Locate the cell with the specified text and output its (X, Y) center coordinate. 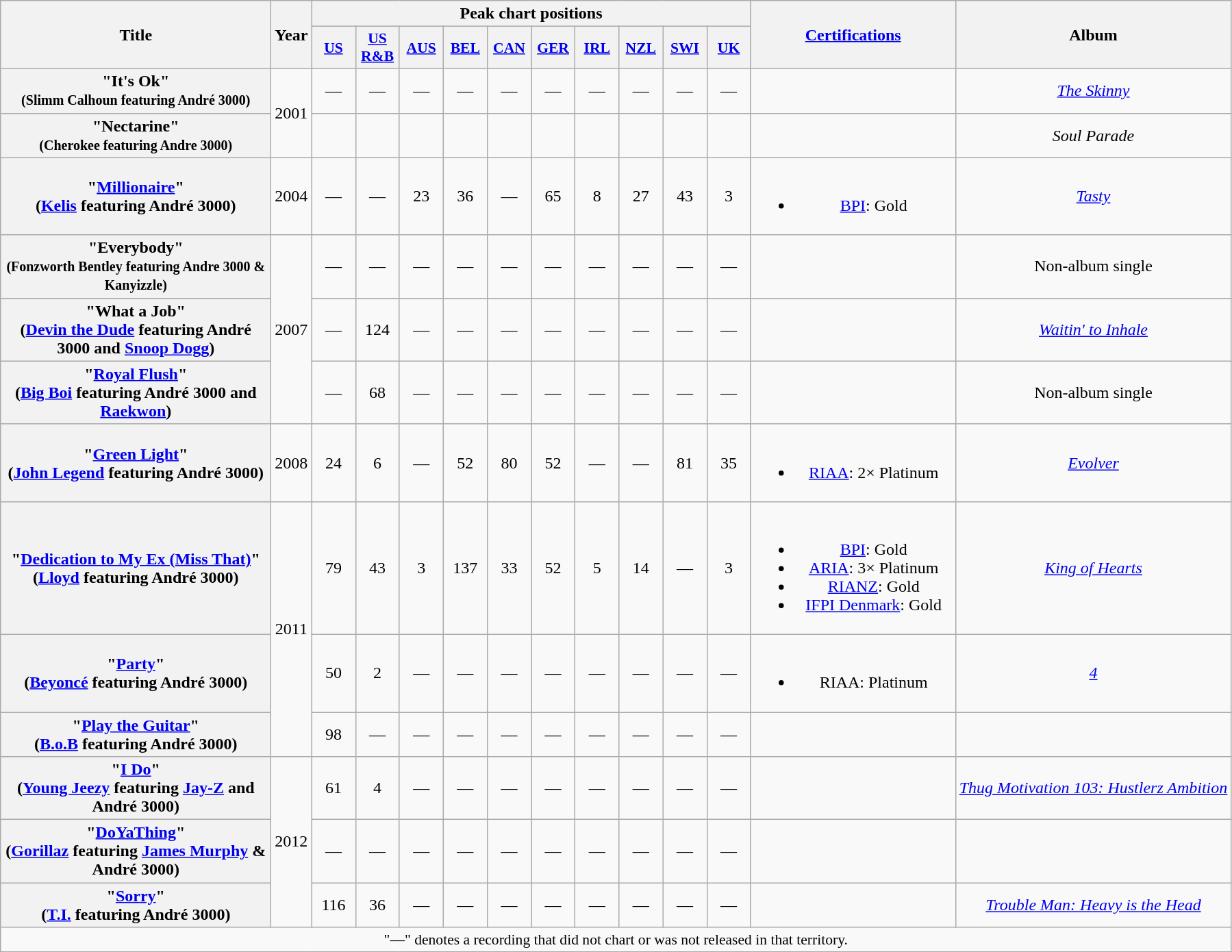
14 (641, 568)
UK (729, 48)
NZL (641, 48)
SWI (685, 48)
"Everybody"(Fonzworth Bentley featuring Andre 3000 & Kanyizzle) (136, 266)
Waitin' to Inhale (1093, 329)
"Play the Guitar" (B.o.B featuring André 3000) (136, 734)
"Party" (Beyoncé featuring André 3000) (136, 673)
68 (377, 392)
79 (334, 568)
IRL (597, 48)
35 (729, 463)
98 (334, 734)
RIAA: Platinum (853, 673)
"Sorry"(T.I. featuring André 3000) (136, 905)
"Dedication to My Ex (Miss That)" (Lloyd featuring André 3000) (136, 568)
Soul Parade (1093, 136)
2008 (292, 463)
Title (136, 34)
65 (553, 196)
33 (509, 568)
2007 (292, 329)
23 (421, 196)
Trouble Man: Heavy is the Head (1093, 905)
80 (509, 463)
Certifications (853, 34)
"Green Light" (John Legend featuring André 3000) (136, 463)
27 (641, 196)
116 (334, 905)
"What a Job" (Devin the Dude featuring André 3000 and Snoop Dogg) (136, 329)
GER (553, 48)
"—" denotes a recording that did not chart or was not released in that territory. (616, 940)
Peak chart positions (531, 14)
King of Hearts (1093, 568)
AUS (421, 48)
24 (334, 463)
BPI: Gold (853, 196)
2012 (292, 842)
The Skinny (1093, 90)
137 (465, 568)
61 (334, 788)
BEL (465, 48)
RIAA: 2× Platinum (853, 463)
124 (377, 329)
USR&B (377, 48)
US (334, 48)
"I Do"(Young Jeezy featuring Jay-Z and André 3000) (136, 788)
"DoYaThing" (Gorillaz featuring James Murphy & André 3000) (136, 851)
2011 (292, 629)
Year (292, 34)
"Millionaire" (Kelis featuring André 3000) (136, 196)
50 (334, 673)
8 (597, 196)
"It's Ok"(Slimm Calhoun featuring André 3000) (136, 90)
2001 (292, 113)
5 (597, 568)
"Royal Flush" (Big Boi featuring André 3000 and Raekwon) (136, 392)
Tasty (1093, 196)
Evolver (1093, 463)
81 (685, 463)
Thug Motivation 103: Hustlerz Ambition (1093, 788)
2004 (292, 196)
6 (377, 463)
BPI: GoldARIA: 3× PlatinumRIANZ: GoldIFPI Denmark: Gold (853, 568)
2 (377, 673)
"Nectarine"(Cherokee featuring Andre 3000) (136, 136)
Album (1093, 34)
CAN (509, 48)
